Return [x, y] of the center of cell containing provided text 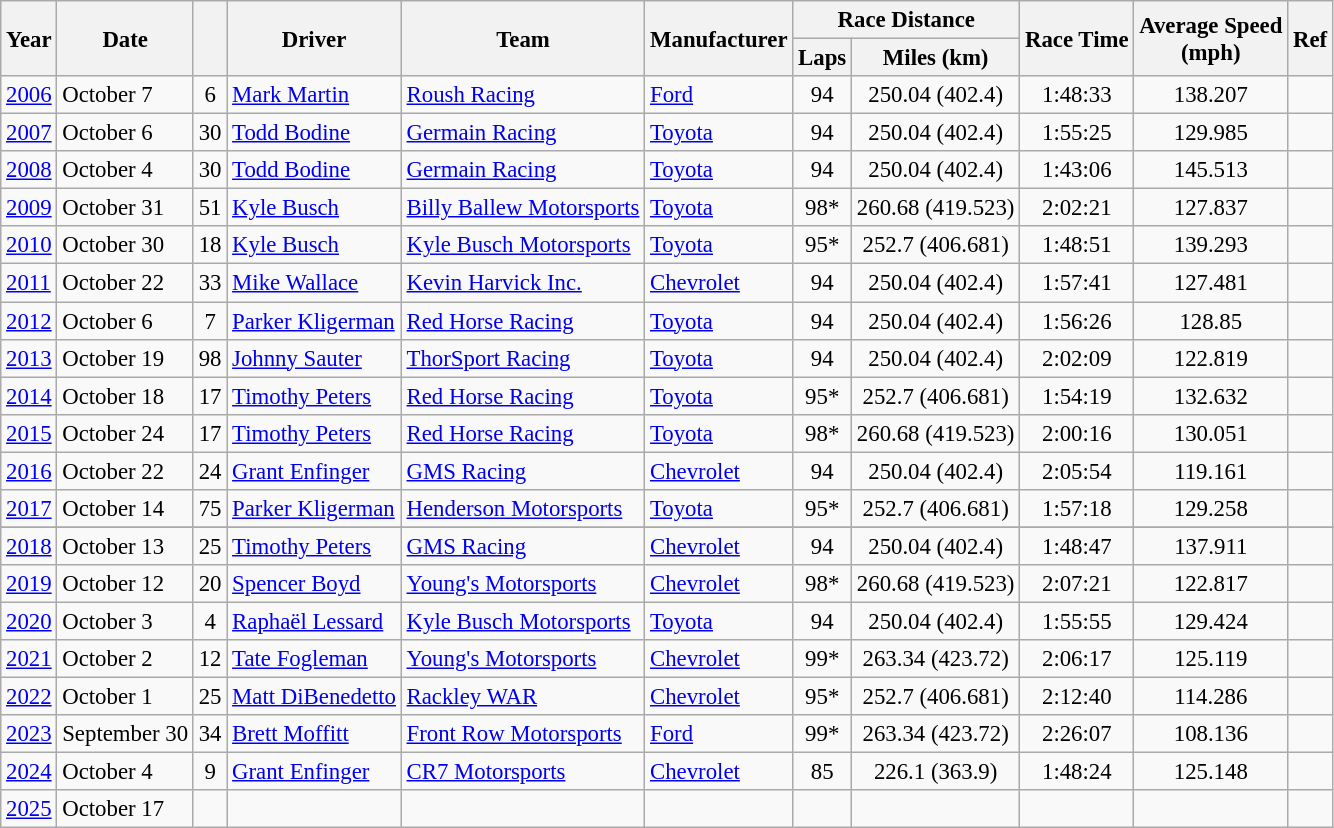
18 [210, 245]
132.632 [1211, 396]
6 [210, 95]
October 7 [125, 95]
1:48:24 [1077, 772]
20 [210, 584]
2021 [29, 659]
Rackley WAR [522, 697]
24 [210, 471]
122.817 [1211, 584]
2007 [29, 133]
127.837 [1211, 208]
1:57:18 [1077, 509]
October 17 [125, 809]
2:00:16 [1077, 433]
2:05:54 [1077, 471]
October 2 [125, 659]
122.819 [1211, 358]
2016 [29, 471]
Miles (km) [936, 58]
Date [125, 38]
Matt DiBenedetto [314, 697]
1:57:41 [1077, 283]
1:55:55 [1077, 621]
127.481 [1211, 283]
October 24 [125, 433]
125.119 [1211, 659]
2018 [29, 546]
October 3 [125, 621]
2008 [29, 170]
Johnny Sauter [314, 358]
October 14 [125, 509]
1:48:33 [1077, 95]
2:26:07 [1077, 734]
138.207 [1211, 95]
33 [210, 283]
226.1 (363.9) [936, 772]
1:43:06 [1077, 170]
Brett Moffitt [314, 734]
October 31 [125, 208]
2022 [29, 697]
October 18 [125, 396]
129.424 [1211, 621]
Kevin Harvick Inc. [522, 283]
4 [210, 621]
October 30 [125, 245]
2:06:17 [1077, 659]
9 [210, 772]
2:02:09 [1077, 358]
1:56:26 [1077, 321]
Mike Wallace [314, 283]
2:12:40 [1077, 697]
114.286 [1211, 697]
2024 [29, 772]
129.258 [1211, 509]
2020 [29, 621]
2013 [29, 358]
Manufacturer [719, 38]
Driver [314, 38]
2:02:21 [1077, 208]
2015 [29, 433]
1:48:47 [1077, 546]
2011 [29, 283]
130.051 [1211, 433]
Team [522, 38]
Average Speed(mph) [1211, 38]
125.148 [1211, 772]
Ref [1310, 38]
75 [210, 509]
Billy Ballew Motorsports [522, 208]
1:54:19 [1077, 396]
2:07:21 [1077, 584]
2010 [29, 245]
129.985 [1211, 133]
September 30 [125, 734]
1:55:25 [1077, 133]
139.293 [1211, 245]
Laps [822, 58]
2017 [29, 509]
2009 [29, 208]
Front Row Motorsports [522, 734]
98 [210, 358]
Race Distance [906, 20]
85 [822, 772]
October 12 [125, 584]
2012 [29, 321]
Spencer Boyd [314, 584]
2025 [29, 809]
2023 [29, 734]
128.85 [1211, 321]
119.161 [1211, 471]
2014 [29, 396]
Mark Martin [314, 95]
2006 [29, 95]
7 [210, 321]
2019 [29, 584]
51 [210, 208]
Race Time [1077, 38]
ThorSport Racing [522, 358]
Year [29, 38]
CR7 Motorsports [522, 772]
12 [210, 659]
October 13 [125, 546]
October 19 [125, 358]
Henderson Motorsports [522, 509]
1:48:51 [1077, 245]
108.136 [1211, 734]
34 [210, 734]
137.911 [1211, 546]
October 1 [125, 697]
Tate Fogleman [314, 659]
Roush Racing [522, 95]
Raphaël Lessard [314, 621]
145.513 [1211, 170]
